Identify which cell holds the provided text, then report its (X, Y) central coordinate. 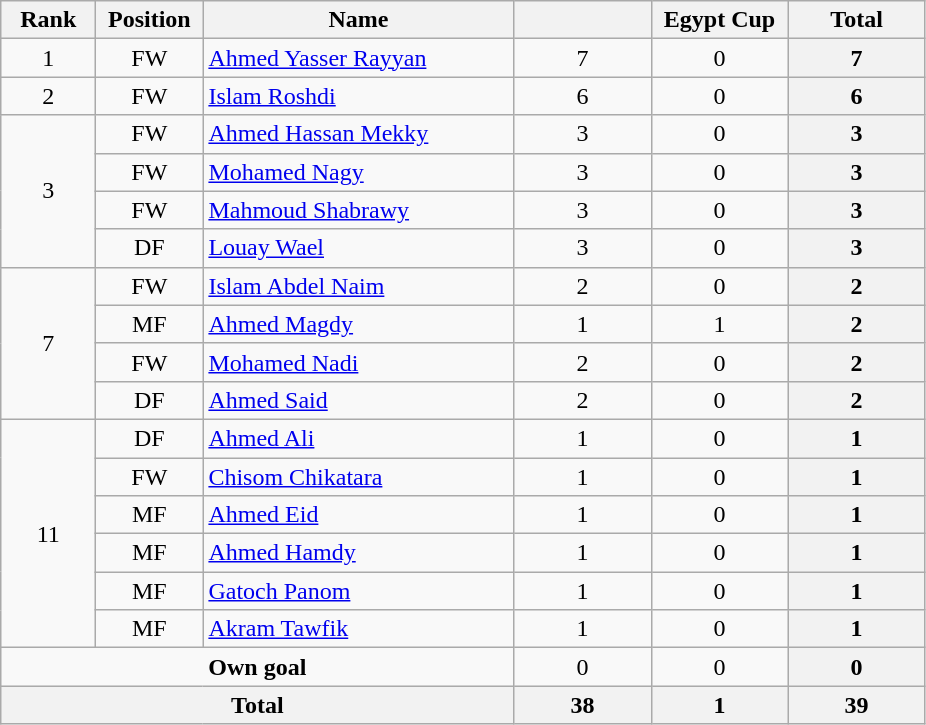
Rank (48, 20)
11 (48, 533)
Position (150, 20)
Egypt Cup (720, 20)
39 (856, 705)
Ahmed Hassan Mekky (358, 134)
Ahmed Eid (358, 515)
Ahmed Yasser Rayyan (358, 58)
Own goal (258, 667)
Islam Roshdi (358, 96)
Ahmed Magdy (358, 324)
Mohamed Nadi (358, 362)
Islam Abdel Naim (358, 286)
38 (582, 705)
Mohamed Nagy (358, 172)
Mahmoud Shabrawy (358, 210)
Ahmed Ali (358, 438)
Chisom Chikatara (358, 477)
Ahmed Said (358, 400)
Name (358, 20)
Louay Wael (358, 248)
Ahmed Hamdy (358, 553)
Gatoch Panom (358, 591)
Akram Tawfik (358, 629)
